Search for the cell housing the specified text and yield its (X, Y) center coordinate. 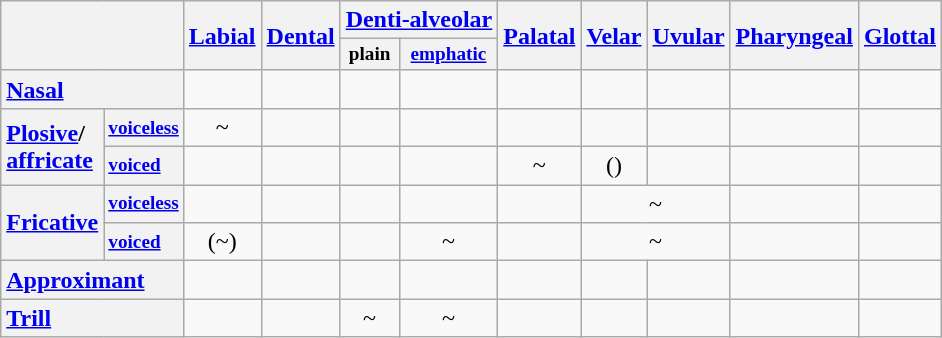
Uvular (688, 36)
() (614, 166)
Glottal (900, 36)
emphatic (448, 55)
Plosive/affricate (52, 147)
Pharyngeal (794, 36)
Fricative (52, 223)
Velar (614, 36)
Approximant (92, 280)
Dental (300, 36)
plain (370, 55)
(~) (222, 242)
Denti-alveolar (419, 20)
Trill (92, 318)
Palatal (540, 36)
Nasal (92, 89)
Labial (222, 36)
